Capture the cell that displays the provided text and extract its (X, Y) central coordinate. 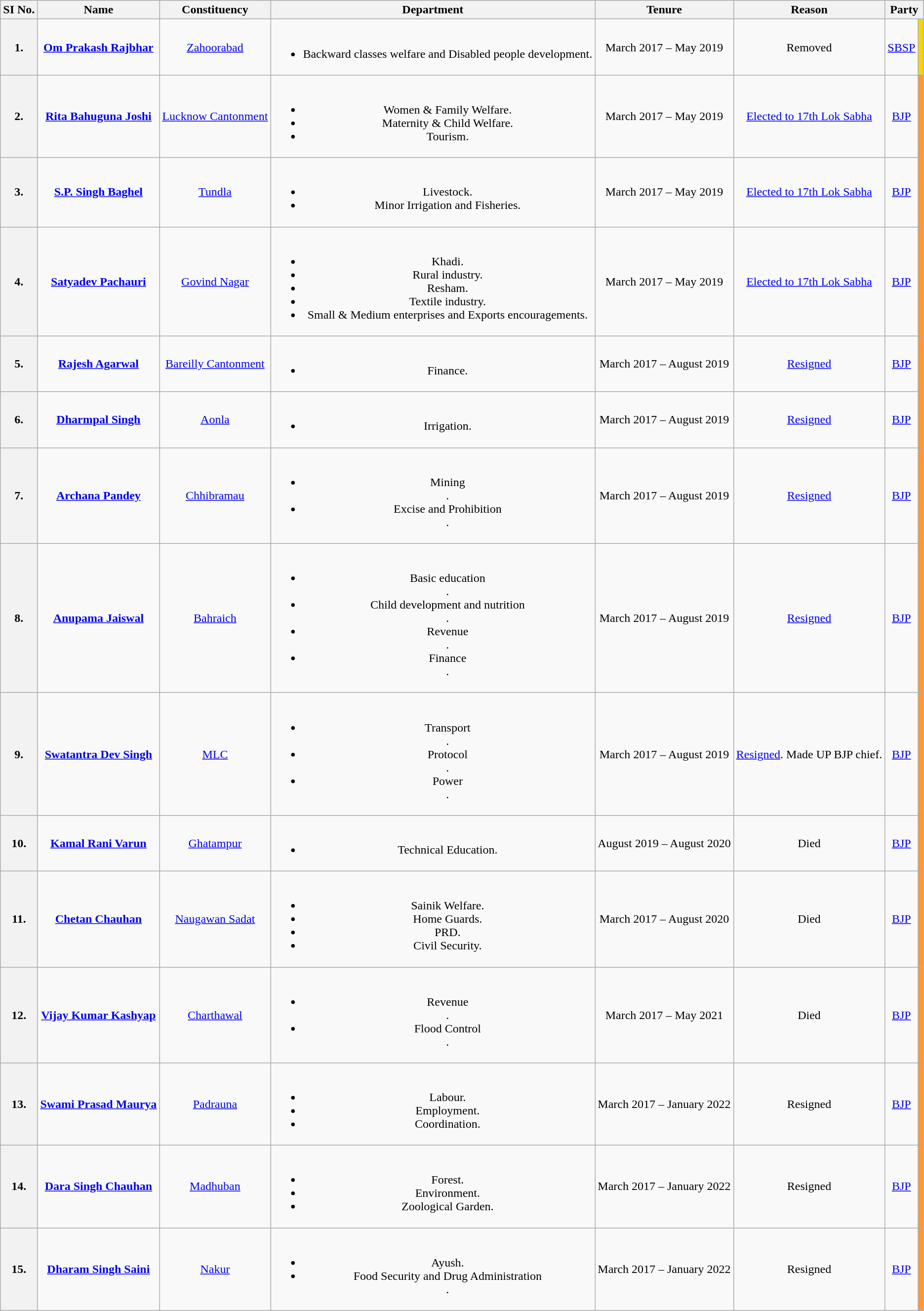
Aonla (215, 420)
Transport.Protocol.Power. (433, 754)
Archana Pandey (99, 495)
11. (19, 919)
10. (19, 843)
Department (433, 10)
Om Prakash Rajbhar (99, 47)
Zahoorabad (215, 47)
Forest.Environment.Zoological Garden. (433, 1187)
Khadi.Rural industry.Resham.Textile industry.Small & Medium enterprises and Exports encouragements. (433, 282)
8. (19, 618)
SI No. (19, 10)
Irrigation. (433, 420)
S.P. Singh Baghel (99, 192)
Tenure (664, 10)
Livestock.Minor Irrigation and Fisheries. (433, 192)
Anupama Jaiswal (99, 618)
Rita Bahuguna Joshi (99, 117)
March 2017 – August 2020 (664, 919)
MLC (215, 754)
Ayush.Food Security and Drug Administration . (433, 1270)
Rajesh Agarwal (99, 364)
Bahraich (215, 618)
1. (19, 47)
Padrauna (215, 1105)
Bareilly Cantonment (215, 364)
Removed (809, 47)
Chhibramau (215, 495)
Resigned. Made UP BJP chief. (809, 754)
Technical Education. (433, 843)
Naugawan Sadat (215, 919)
6. (19, 420)
Dharam Singh Saini (99, 1270)
2. (19, 117)
Mining.Excise and Prohibition. (433, 495)
Kamal Rani Varun (99, 843)
5. (19, 364)
Chetan Chauhan (99, 919)
Sainik Welfare.Home Guards.PRD.Civil Security. (433, 919)
Charthawal (215, 1015)
Lucknow Cantonment (215, 117)
Dara Singh Chauhan (99, 1187)
13. (19, 1105)
Dharmpal Singh (99, 420)
9. (19, 754)
Constituency (215, 10)
Party (904, 10)
Revenue.Flood Control. (433, 1015)
Tundla (215, 192)
15. (19, 1270)
Vijay Kumar Kashyap (99, 1015)
3. (19, 192)
Labour.Employment.Coordination. (433, 1105)
Swatantra Dev Singh (99, 754)
Basic education .Child development and nutrition.Revenue .Finance . (433, 618)
Swami Prasad Maurya (99, 1105)
Ghatampur (215, 843)
Govind Nagar (215, 282)
March 2017 – May 2021 (664, 1015)
7. (19, 495)
12. (19, 1015)
14. (19, 1187)
Madhuban (215, 1187)
4. (19, 282)
Reason (809, 10)
August 2019 – August 2020 (664, 843)
Nakur (215, 1270)
Backward classes welfare and Disabled people development. (433, 47)
Name (99, 10)
SBSP (902, 47)
Satyadev Pachauri (99, 282)
Finance. (433, 364)
Women & Family Welfare.Maternity & Child Welfare.Tourism. (433, 117)
